From the cell containing the given text, extract its center point as [x, y] coordinate. 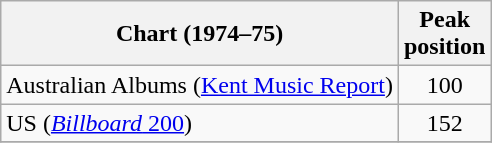
152 [444, 123]
US (Billboard 200) [200, 123]
Australian Albums (Kent Music Report) [200, 85]
100 [444, 85]
Peakposition [444, 34]
Chart (1974–75) [200, 34]
